Find where the given text appears and provide that cell's center as [x, y] coordinate. 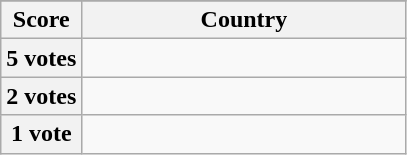
1 vote [42, 134]
Score [42, 20]
2 votes [42, 96]
5 votes [42, 58]
Country [244, 20]
